Extract the (x, y) coordinate from the center of the cell holding the provided text.  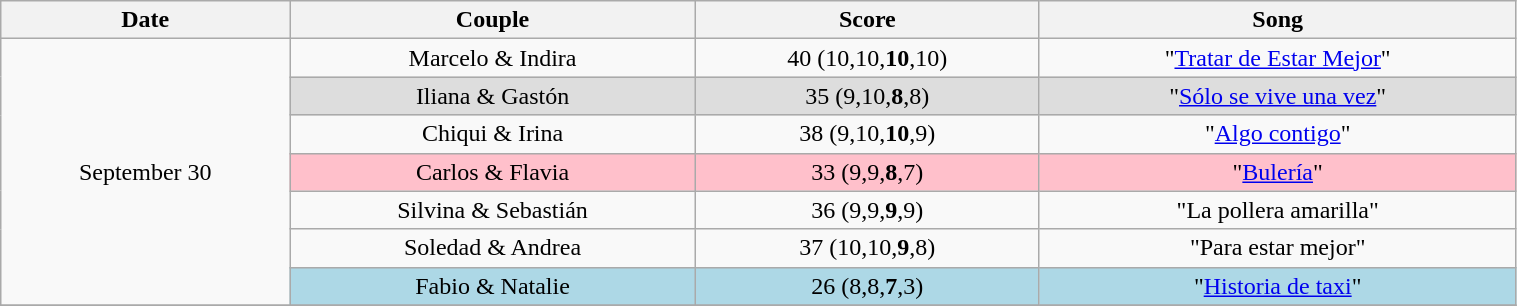
26 (8,8,7,3) (867, 286)
36 (9,9,9,9) (867, 210)
37 (10,10,9,8) (867, 248)
Couple (493, 20)
September 30 (146, 172)
33 (9,9,8,7) (867, 172)
"Para estar mejor" (1278, 248)
Soledad & Andrea (493, 248)
Score (867, 20)
Silvina & Sebastián (493, 210)
"Tratar de Estar Mejor" (1278, 58)
"La pollera amarilla" (1278, 210)
"Bulería" (1278, 172)
"Historia de taxi" (1278, 286)
Date (146, 20)
"Algo contigo" (1278, 134)
Song (1278, 20)
Fabio & Natalie (493, 286)
38 (9,10,10,9) (867, 134)
Carlos & Flavia (493, 172)
"Sólo se vive una vez" (1278, 96)
Marcelo & Indira (493, 58)
Iliana & Gastón (493, 96)
35 (9,10,8,8) (867, 96)
Chiqui & Irina (493, 134)
40 (10,10,10,10) (867, 58)
